For the text-containing cell, return its midpoint in (X, Y) coordinate format. 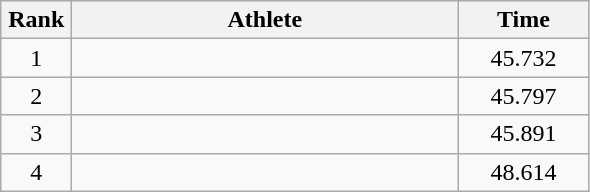
45.797 (524, 96)
2 (36, 96)
Rank (36, 20)
45.891 (524, 134)
1 (36, 58)
3 (36, 134)
45.732 (524, 58)
4 (36, 172)
Athlete (265, 20)
48.614 (524, 172)
Time (524, 20)
